Return the (x, y) coordinate for the center point of the cell that contains the specified text.  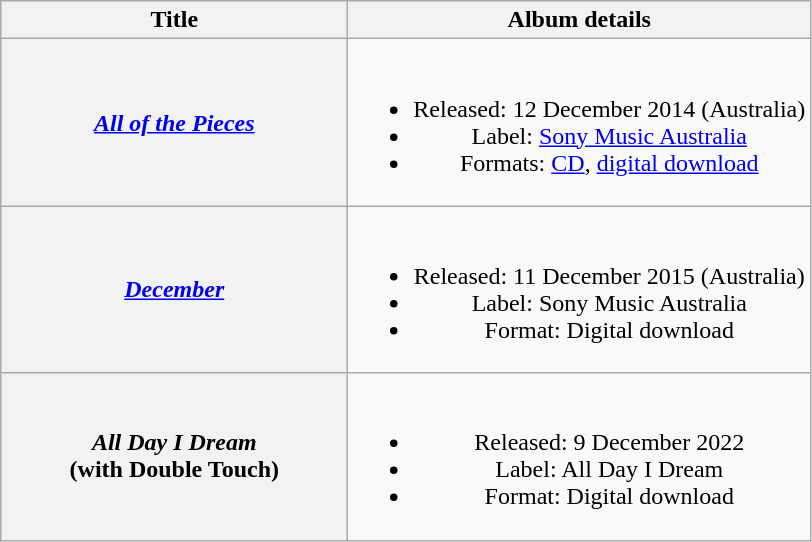
Released: 12 December 2014 (Australia)Label: Sony Music AustraliaFormats: CD, digital download (580, 122)
Album details (580, 20)
Released: 9 December 2022Label: All Day I DreamFormat: Digital download (580, 456)
December (174, 290)
All of the Pieces (174, 122)
All Day I Dream (with Double Touch) (174, 456)
Title (174, 20)
Released: 11 December 2015 (Australia)Label: Sony Music AustraliaFormat: Digital download (580, 290)
